Identify which cell holds the provided text, then report its [x, y] central coordinate. 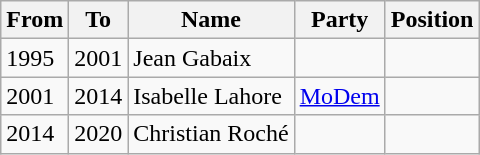
1995 [35, 58]
Party [340, 20]
2020 [98, 134]
Position [432, 20]
From [35, 20]
MoDem [340, 96]
Isabelle Lahore [211, 96]
Name [211, 20]
Jean Gabaix [211, 58]
To [98, 20]
Christian Roché [211, 134]
